Extract the (x, y) coordinate from the center of the cell holding the provided text.  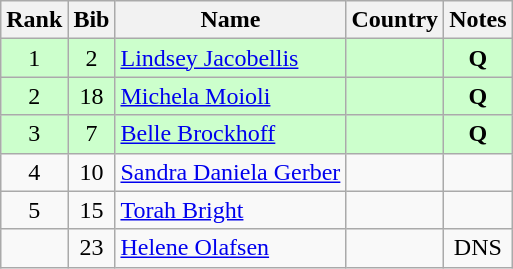
Michela Moioli (230, 96)
Name (230, 20)
Lindsey Jacobellis (230, 58)
10 (92, 172)
7 (92, 134)
Rank (34, 20)
Helene Olafsen (230, 248)
5 (34, 210)
18 (92, 96)
Sandra Daniela Gerber (230, 172)
Notes (478, 20)
15 (92, 210)
Torah Bright (230, 210)
DNS (478, 248)
1 (34, 58)
4 (34, 172)
3 (34, 134)
Belle Brockhoff (230, 134)
23 (92, 248)
Country (395, 20)
Bib (92, 20)
